Return [X, Y] of the center of cell containing provided text 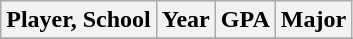
Year [186, 20]
GPA [245, 20]
Player, School [79, 20]
Major [313, 20]
